Search for the cell housing the specified text and yield its (x, y) center coordinate. 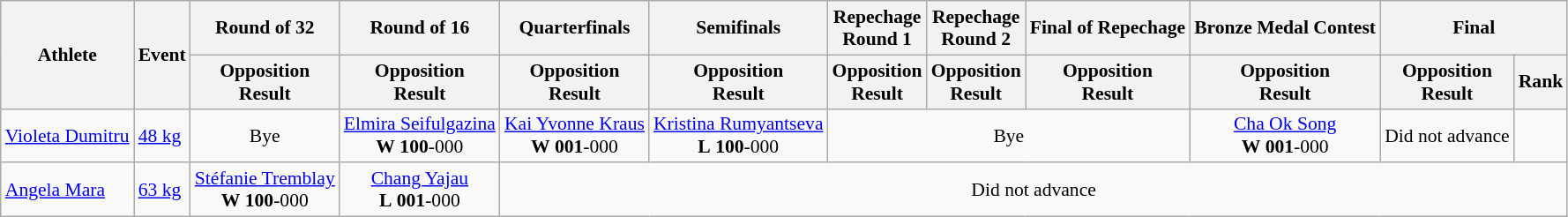
Cha Ok Song W 001-000 (1285, 136)
Bronze Medal Contest (1285, 28)
RepechageRound 1 (877, 28)
63 kg (162, 191)
Chang Yajau L 001-000 (420, 191)
Angela Mara (67, 191)
Round of 16 (420, 28)
Event (162, 55)
Round of 32 (265, 28)
Stéfanie Tremblay W 100-000 (265, 191)
48 kg (162, 136)
Final (1474, 28)
Violeta Dumitru (67, 136)
Athlete (67, 55)
Final of Repechage (1108, 28)
Rank (1542, 81)
RepechageRound 2 (976, 28)
Elmira Seifulgazina W 100-000 (420, 136)
Kristina Rumyantseva L 100-000 (739, 136)
Semifinals (739, 28)
Kai Yvonne Kraus W 001-000 (575, 136)
Quarterfinals (575, 28)
